Search for the cell housing the specified text and yield its (x, y) center coordinate. 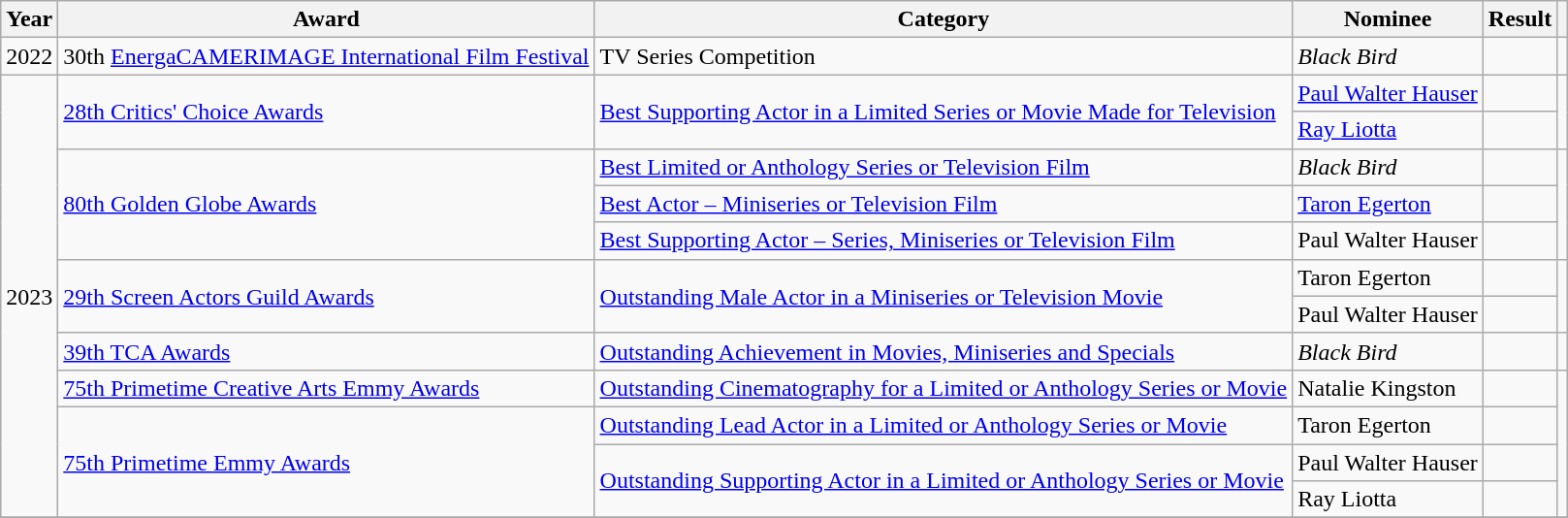
80th Golden Globe Awards (326, 204)
28th Critics' Choice Awards (326, 112)
Nominee (1389, 19)
75th Primetime Creative Arts Emmy Awards (326, 388)
Category (944, 19)
2023 (29, 297)
Best Limited or Anthology Series or Television Film (944, 167)
Best Supporting Actor – Series, Miniseries or Television Film (944, 241)
Result (1520, 19)
39th TCA Awards (326, 351)
Outstanding Male Actor in a Miniseries or Television Movie (944, 296)
Award (326, 19)
TV Series Competition (944, 56)
Outstanding Supporting Actor in a Limited or Anthology Series or Movie (944, 481)
Outstanding Achievement in Movies, Miniseries and Specials (944, 351)
Natalie Kingston (1389, 388)
Best Supporting Actor in a Limited Series or Movie Made for Television (944, 112)
30th EnergaCAMERIMAGE International Film Festival (326, 56)
29th Screen Actors Guild Awards (326, 296)
75th Primetime Emmy Awards (326, 462)
Year (29, 19)
Outstanding Cinematography for a Limited or Anthology Series or Movie (944, 388)
Outstanding Lead Actor in a Limited or Anthology Series or Movie (944, 425)
Best Actor – Miniseries or Television Film (944, 204)
2022 (29, 56)
